Locate the cell with the specified text and output its [x, y] center coordinate. 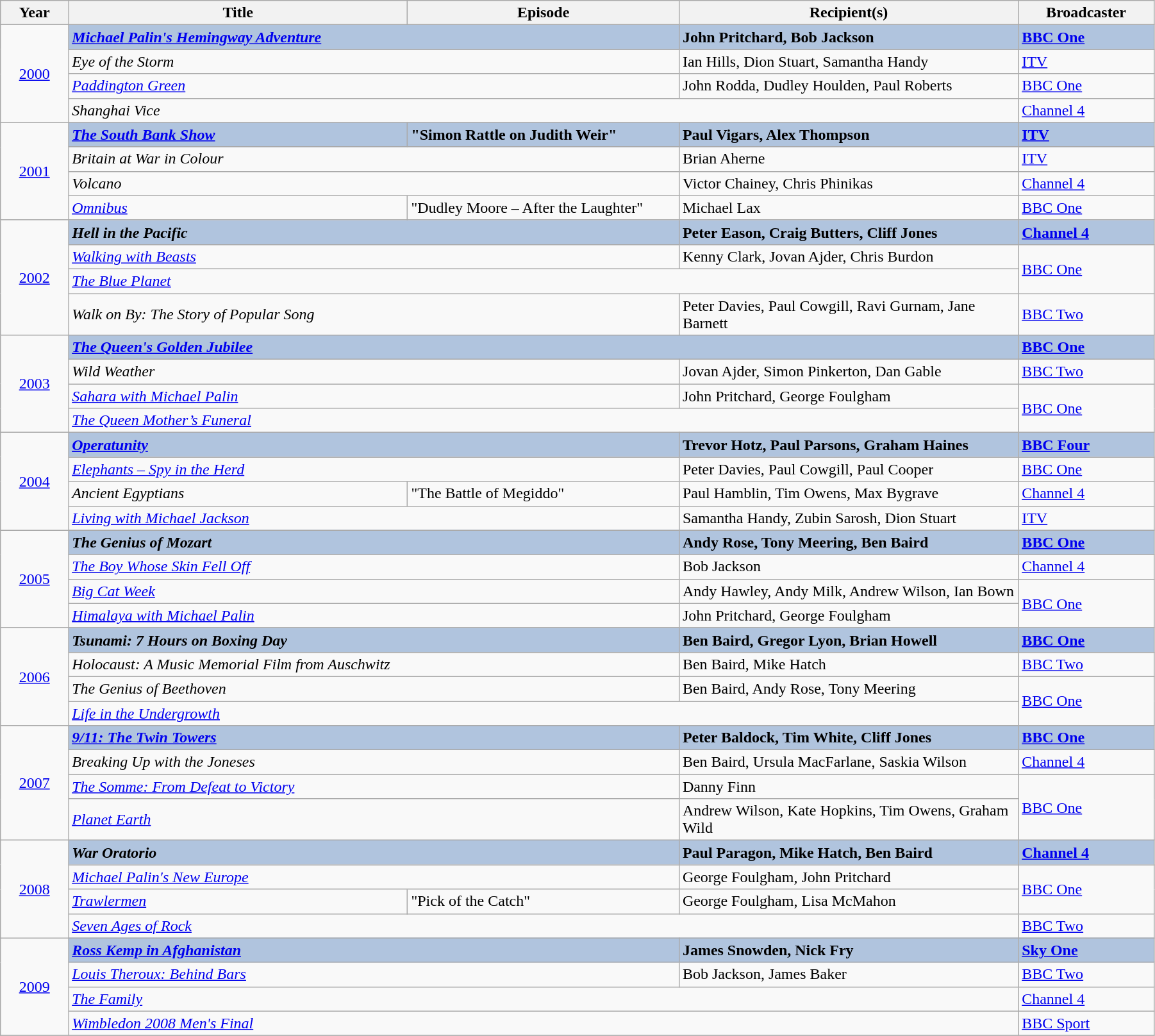
Tsunami: 7 Hours on Boxing Day [374, 640]
2002 [35, 277]
BBC Sport [1086, 1023]
Planet Earth [374, 819]
Jovan Ajder, Simon Pinkerton, Dan Gable [849, 372]
John Pritchard, Bob Jackson [849, 37]
Britain at War in Colour [374, 159]
Shanghai Vice [544, 110]
Recipient(s) [849, 13]
Sky One [1086, 950]
"The Battle of Megiddo" [544, 494]
Andy Hawley, Andy Milk, Andrew Wilson, Ian Bown [849, 591]
Paul Hamblin, Tim Owens, Max Bygrave [849, 494]
Bob Jackson [849, 567]
Wimbledon 2008 Men's Final [544, 1023]
Samantha Handy, Zubin Sarosh, Dion Stuart [849, 518]
Episode [544, 13]
Sahara with Michael Palin [374, 396]
Michael Lax [849, 208]
2003 [35, 384]
The Family [544, 999]
Title [238, 13]
Peter Davies, Paul Cowgill, Ravi Gurnam, Jane Barnett [849, 314]
The Queen's Golden Jubilee [544, 347]
Peter Davies, Paul Cowgill, Paul Cooper [849, 469]
Trevor Hotz, Paul Parsons, Graham Haines [849, 445]
Walk on By: The Story of Popular Song [374, 314]
The Boy Whose Skin Fell Off [374, 567]
Ian Hills, Dion Stuart, Samantha Handy [849, 62]
Holocaust: A Music Memorial Film from Auschwitz [374, 664]
Ben Baird, Ursula MacFarlane, Saskia Wilson [849, 762]
Danny Finn [849, 787]
Operatunity [374, 445]
Omnibus [238, 208]
9/11: The Twin Towers [374, 738]
Ben Baird, Andy Rose, Tony Meering [849, 689]
Hell in the Pacific [374, 232]
The Queen Mother’s Funeral [544, 421]
Michael Palin's New Europe [374, 877]
Andy Rose, Tony Meering, Ben Baird [849, 542]
George Foulgham, Lisa McMahon [849, 901]
Peter Baldock, Tim White, Cliff Jones [849, 738]
Ben Baird, Gregor Lyon, Brian Howell [849, 640]
George Foulgham, John Pritchard [849, 877]
"Pick of the Catch" [544, 901]
Victor Chainey, Chris Phinikas [849, 183]
Seven Ages of Rock [544, 926]
2005 [35, 579]
James Snowden, Nick Fry [849, 950]
"Dudley Moore – After the Laughter" [544, 208]
2004 [35, 481]
Ben Baird, Mike Hatch [849, 664]
Year [35, 13]
Walking with Beasts [374, 256]
2006 [35, 676]
2007 [35, 783]
2008 [35, 889]
2009 [35, 987]
Himalaya with Michael Palin [374, 615]
"Simon Rattle on Judith Weir" [544, 135]
The Genius of Mozart [374, 542]
Broadcaster [1086, 13]
Big Cat Week [374, 591]
Paul Paragon, Mike Hatch, Ben Baird [849, 853]
Kenny Clark, Jovan Ajder, Chris Burdon [849, 256]
2001 [35, 171]
War Oratorio [374, 853]
Elephants – Spy in the Herd [374, 469]
2000 [35, 74]
The Somme: From Defeat to Victory [374, 787]
The South Bank Show [238, 135]
Peter Eason, Craig Butters, Cliff Jones [849, 232]
BBC Four [1086, 445]
John Rodda, Dudley Houlden, Paul Roberts [849, 86]
Living with Michael Jackson [374, 518]
Bob Jackson, James Baker [849, 974]
Michael Palin's Hemingway Adventure [374, 37]
Ross Kemp in Afghanistan [374, 950]
Andrew Wilson, Kate Hopkins, Tim Owens, Graham Wild [849, 819]
Louis Theroux: Behind Bars [374, 974]
Brian Aherne [849, 159]
Breaking Up with the Joneses [374, 762]
Paddington Green [374, 86]
The Genius of Beethoven [374, 689]
Paul Vigars, Alex Thompson [849, 135]
Volcano [374, 183]
Eye of the Storm [374, 62]
Trawlermen [238, 901]
Ancient Egyptians [238, 494]
The Blue Planet [544, 281]
Wild Weather [374, 372]
Life in the Undergrowth [544, 714]
